Detect which cell encompasses the target text, then output its (x, y) center coordinate. 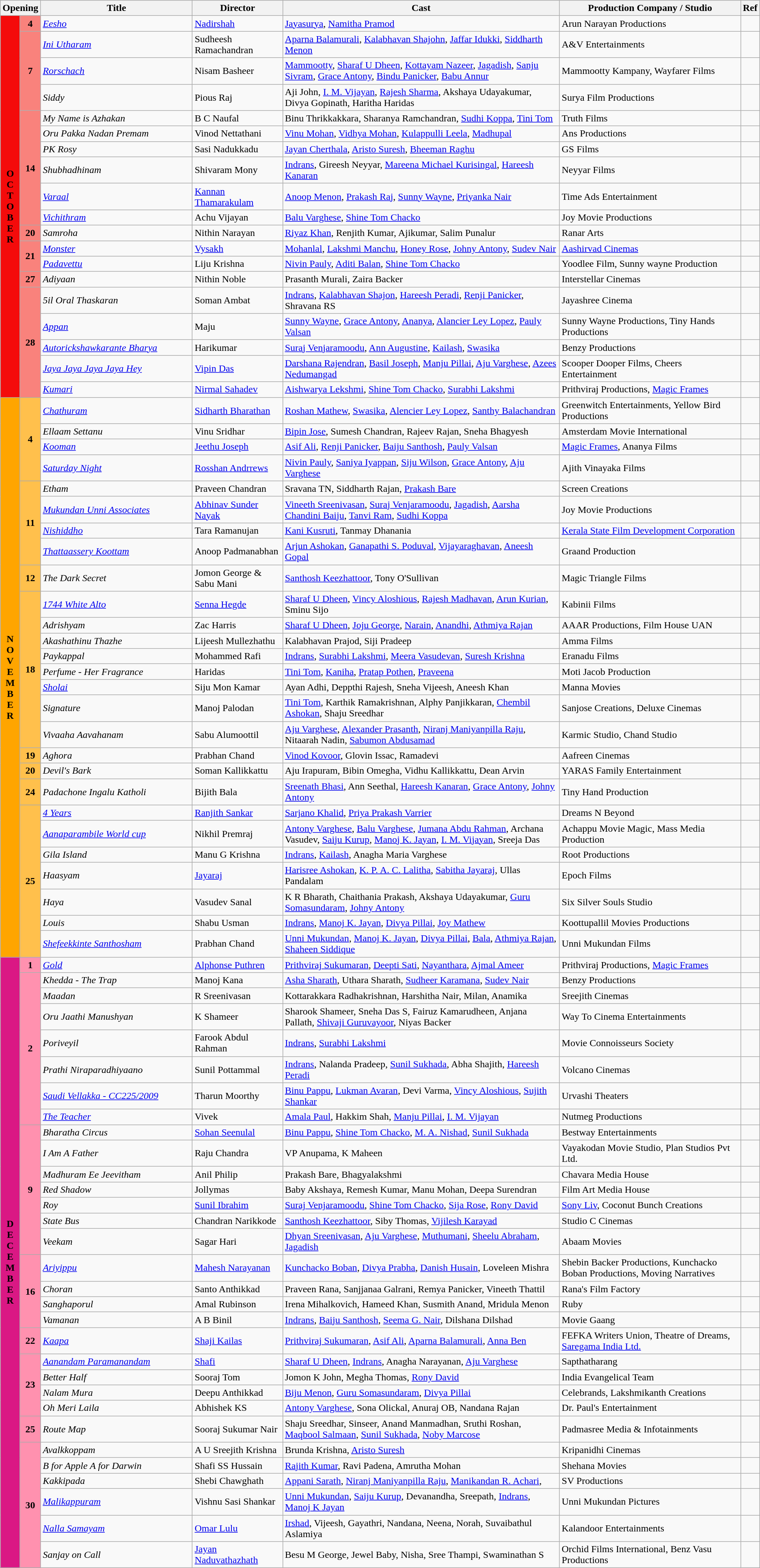
Ans Productions (650, 134)
Eranadu Films (650, 656)
Vipin Das (237, 369)
Sharook Shameer, Sneha Das S, Fairuz Kamarudheen, Anjana Pallath, Shivaji Guruvayoor, Niyas Backer (421, 1017)
Unni Mukundan, Saiju Kurup, Devanandha, Sreepath, Indrans, Manoj K Jayan (421, 1502)
VP Anupama, K Maheen (421, 1153)
Manoj Palodan (237, 708)
Maadan (117, 996)
Unni Mukundan Films (650, 944)
I Am A Father (117, 1153)
Prithviraj Sukumaran, Deepti Sati, Nayanthara, Ajmal Ameer (421, 965)
Sunil Ibrahim (237, 1205)
Dreams N Beyond (650, 813)
Chandran Narikkode (237, 1220)
Ranar Arts (650, 233)
Bijith Bala (237, 792)
Paykappal (117, 656)
B C Naufal (237, 118)
Karmic Studio, Chand Studio (650, 734)
Binu Thrikkakkara, Sharanya Ramchandran, Sudhi Koppa, Tini Tom (421, 118)
Jeethu Joseph (237, 447)
12 (30, 577)
A&V Entertainments (650, 45)
Nalla Samayam (117, 1528)
Sasi Nadukkadu (237, 149)
Deepu Anthikkad (237, 1393)
Indrans, Baiju Santhosh, Seema G. Nair, Dilshana Dilshad (421, 1320)
Aanaparambile World cup (117, 833)
14 (30, 168)
Monster (117, 248)
2 (30, 1049)
Prasanth Murali, Zaira Backer (421, 279)
A B Binil (237, 1320)
Senna Hegde (237, 604)
Ajith Vinayaka Films (650, 468)
Shaju Sreedhar, Sinseer, Anand Manmadhan, Sruthi Roshan, Maqbool Salmaan, Sunil Sukhada, Noby Marcose (421, 1429)
Khedda - The Trap (117, 980)
Anil Philip (237, 1174)
The Teacher (117, 1117)
Achu Vijayan (237, 217)
Ayan Adhi, Deppthi Rajesh, Sneha Vijeesh, Aneesh Khan (421, 687)
Ref (750, 8)
Prithviraj Sukumaran, Asif Ali, Aparna Balamurali, Anna Ben (421, 1341)
Nalam Mura (117, 1393)
Shebi Chawghath (237, 1481)
Amal Rubinson (237, 1304)
Celebrands, Lakshmikanth Creations (650, 1393)
Koottupallil Movies Productions (650, 923)
Balu Varghese, Shine Tom Chacko (421, 217)
23 (30, 1385)
Anoop Menon, Prakash Raj, Sunny Wayne, Priyanka Nair (421, 197)
Shefeekkinte Santhosham (117, 944)
Production Company / Studio (650, 8)
Tharun Moorthy (237, 1096)
Moti Jacob Production (650, 672)
Adiyaan (117, 279)
Santhosh Keezhattoor, Siby Thomas, Vijilesh Karayad (421, 1220)
Samroha (117, 233)
Tini Tom, Kaniha, Pratap Pothen, Praveena (421, 672)
Aju Varghese, Alexander Prasanth, Niranj Maniyanpilla Raju, Nitaarah Nadin, Sabumon Abdusamad (421, 734)
YARAS Family Entertainment (650, 771)
Opening (20, 8)
Sharaf U Dheen, Vincy Aloshious, Rajesh Madhavan, Arun Kurian, Sminu Sijo (421, 604)
Poriveyil (117, 1043)
Vinu Sridhar (237, 431)
Aparna Balamurali, Kalabhavan Shajohn, Jaffar Idukki, Siddharth Menon (421, 45)
Riyaz Khan, Renjith Kumar, Ajikumar, Salim Punalur (421, 233)
Shehana Movies (650, 1465)
Bipin Jose, Sumesh Chandran, Rajeev Rajan, Sneha Bhagyesh (421, 431)
Indrans, Kailash, Anagha Maria Varghese (421, 854)
Ariyippu (117, 1268)
Dr. Paul's Entertainment (650, 1408)
Kabinii Films (650, 604)
Akashathinu Thazhe (117, 641)
Chavara Media House (650, 1174)
11 (30, 523)
Appani Sarath, Niranj Maniyanpilla Raju, Manikandan R. Achari, (421, 1481)
Farook Abdul Rahman (237, 1043)
Orchid Films International, Benz Vasu Productions (650, 1555)
Vivek (237, 1117)
Omar Lulu (237, 1528)
My Name is Azhakan (117, 118)
K R Bharath, Chaithania Prakash, Akshaya Udayakumar, Guru Somasundaram, Johny Antony (421, 902)
Sunil Pottammal (237, 1070)
Interstellar Cinemas (650, 279)
The Dark Secret (117, 577)
28 (30, 342)
16 (30, 1291)
Sunny Wayne, Grace Antony, Ananya, Alancier Ley Lopez, Pauly Valsan (421, 327)
Perfume - Her Fragrance (117, 672)
Epoch Films (650, 876)
Cast (421, 8)
7 (30, 71)
Shafi (237, 1362)
9 (30, 1190)
Nutmeg Productions (650, 1117)
Sarjano Khalid, Priya Prakash Varrier (421, 813)
Praveen Chandran (237, 489)
Sholai (117, 687)
Nisam Basheer (237, 71)
Time Ads Entertainment (650, 197)
Scooper Dooper Films, Cheers Entertainment (650, 369)
Nivin Pauly, Aditi Balan, Shine Tom Chacko (421, 264)
Padmasree Media & Infotainments (650, 1429)
Liju Krishna (237, 264)
Rorschach (117, 71)
Indrans, Nalanda Pradeep, Sunil Sukhada, Abha Shajith, Hareesh Peradi (421, 1070)
Mohanlal, Lakshmi Manchu, Honey Rose, Johny Antony, Sudev Nair (421, 248)
Darshana Rajendran, Basil Joseph, Manju Pillai, Aju Varghese, Azees Nedumangad (421, 369)
Magic Frames, Ananya Films (650, 447)
Manna Movies (650, 687)
Sony Liv, Coconut Bunch Creations (650, 1205)
Aafreen Cinemas (650, 755)
Graand Production (650, 552)
Sanjose Creations, Deluxe Cinemas (650, 708)
Kalandoor Entertainments (650, 1528)
Gila Island (117, 854)
Sooraj Tom (237, 1377)
Studio C Cinemas (650, 1220)
24 (30, 792)
Vinod Kovoor, Glovin Issac, Ramadevi (421, 755)
Tiny Hand Production (650, 792)
Oh Meri Laila (117, 1408)
Kaapa (117, 1341)
Movie Gaang (650, 1320)
Signature (117, 708)
Vivaaha Aavahanam (117, 734)
Raju Chandra (237, 1153)
Soman Kallikkattu (237, 771)
Oru Jaathi Manushyan (117, 1017)
Tara Ramanujan (237, 530)
Arjun Ashokan, Ganapathi S. Poduval, Vijayaraghavan, Aneesh Gopal (421, 552)
18 (30, 670)
Manoj Kana (237, 980)
Rajith Kumar, Ravi Padena, Amrutha Mohan (421, 1465)
Jayashree Cinema (650, 301)
Kalabhavan Prajod, Siji Pradeep (421, 641)
Dhyan Sreenivasan, Aju Varghese, Muthumani, Sheelu Abraham, Jagadish (421, 1242)
Bharatha Circus (117, 1132)
Six Silver Souls Studio (650, 902)
27 (30, 279)
Vichithram (117, 217)
Sanghaporul (117, 1304)
Biju Menon, Guru Somasundaram, Divya Pillai (421, 1393)
Mukundan Unni Associates (117, 509)
Nivin Pauly, Saniya Iyappan, Siju Wilson, Grace Antony, Aju Varghese (421, 468)
Movie Connoisseurs Society (650, 1043)
Kakkipada (117, 1481)
Shivaram Mony (237, 170)
Jaya Jaya Jaya Jaya Hey (117, 369)
Vayakodan Movie Studio, Plan Studios Pvt Ltd. (650, 1153)
Aghora (117, 755)
Mammootty, Sharaf U Dheen, Kottayam Nazeer, Jagadish, Sanju Sivram, Grace Antony, Bindu Panicker, Babu Annur (421, 71)
Besu M George, Jewel Baby, Nisha, Sree Thampi, Swaminathan S (421, 1555)
Baby Akshaya, Remesh Kumar, Manu Mohan, Deepa Surendran (421, 1190)
Soman Ambat (237, 301)
Amma Films (650, 641)
Zac Harris (237, 625)
Padachone Ingalu Katholi (117, 792)
Gold (117, 965)
Sharaf U Dheen, Indrans, Anagha Narayanan, Aju Varghese (421, 1362)
Jayasurya, Namitha Pramod (421, 24)
Harisree Ashokan, K. P. A. C. Lalitha, Sabitha Jayaraj, Ullas Pandalam (421, 876)
Way To Cinema Entertainments (650, 1017)
Surya Film Productions (650, 97)
30 (30, 1505)
Magic Triangle Films (650, 577)
State Bus (117, 1220)
Tini Tom, Karthik Ramakrishnan, Alphy Panjikkaran, Chembil Ashokan, Shaju Sreedhar (421, 708)
Yoodlee Film, Sunny wayne Production (650, 264)
Jayan Cherthala, Aristo Suresh, Bheeman Raghu (421, 149)
Nirmal Sahadev (237, 389)
Route Map (117, 1429)
Ellaam Settanu (117, 431)
Sunny Wayne Productions, Tiny Hands Productions (650, 327)
Shebin Backer Productions, Kunchacko Boban Productions, Moving Narratives (650, 1268)
Ruby (650, 1304)
Roshan Mathew, Swasika, Alencier Ley Lopez, Santhy Balachandran (421, 410)
K Shameer (237, 1017)
Kripanidhi Cinemas (650, 1450)
Shaji Kailas (237, 1341)
Nadirshah (237, 24)
Haya (117, 902)
Truth Films (650, 118)
Siju Mon Kamar (237, 687)
Saudi Vellakka - CC225/2009 (117, 1096)
Sohan Seenulal (237, 1132)
Kannan Thamarakulam (237, 197)
Santhosh Keezhattoor, Tony O'Sullivan (421, 577)
Aju Irapuram, Bibin Omegha, Vidhu Kallikkattu, Dean Arvin (421, 771)
Indrans, Gireesh Neyyar, Mareena Michael Kurisingal, Hareesh Kanaran (421, 170)
Sudheesh Ramachandran (237, 45)
Greenwitch Entertainments, Yellow Bird Productions (650, 410)
Urvashi Theaters (650, 1096)
Jomon K John, Megha Thomas, Rony David (421, 1377)
FEFKA Writers Union, Theatre of Dreams, Saregama India Ltd. (650, 1341)
Etham (117, 489)
Padavettu (117, 264)
Root Productions (650, 854)
Kani Kusruti, Tanmay Dhanania (421, 530)
Brunda Krishna, Aristo Suresh (421, 1450)
Irena Mihalkovich, Hameed Khan, Susmith Anand, Mridula Menon (421, 1304)
Aji John, I. M. Vijayan, Rajesh Sharma, Akshaya Udayakumar, Divya Gopinath, Haritha Haridas (421, 97)
Aashirvad Cinemas (650, 248)
Chathuram (117, 410)
Sanjay on Call (117, 1555)
Nishiddho (117, 530)
Sooraj Sukumar Nair (237, 1429)
Indrans, Kalabhavan Shajon, Hareesh Peradi, Renji Panicker, Shravana RS (421, 301)
Nithin Noble (237, 279)
Aanandam Paramanandam (117, 1362)
Rana's Film Factory (650, 1289)
India Evangelical Team (650, 1377)
1 (30, 965)
Siddy (117, 97)
Manu G Krishna (237, 854)
Maju (237, 327)
Unni Mukundan, Manoj K. Jayan, Divya Pillai, Bala, Athmiya Rajan, Shaheen Siddique (421, 944)
A U Sreejith Krishna (237, 1450)
Achappu Movie Magic, Mass Media Production (650, 833)
Kooman (117, 447)
Prathi Niraparadhiyaano (117, 1070)
Asha Sharath, Uthara Sharath, Sudheer Karamana, Sudev Nair (421, 980)
Asif Ali, Renji Panicker, Baiju Santhosh, Pauly Valsan (421, 447)
Haridas (237, 672)
Lijeesh Mullezhathu (237, 641)
Volcano Cinemas (650, 1070)
Sreejith Cinemas (650, 996)
5il Oral Thaskaran (117, 301)
Screen Creations (650, 489)
Sravana TN, Siddharth Rajan, Prakash Bare (421, 489)
B for Apple A for Darwin (117, 1465)
Unni Mukundan Pictures (650, 1502)
Varaal (117, 197)
Amala Paul, Hakkim Shah, Manju Pillai, I. M. Vijayan (421, 1117)
Adrishyam (117, 625)
Roy (117, 1205)
4 Years (117, 813)
Mammootty Kampany, Wayfarer Films (650, 71)
Vineeth Sreenivasan, Suraj Venjaramoodu, Jagadish, Aarsha Chandini Baiju, Tanvi Ram, Sudhi Koppa (421, 509)
Eesho (117, 24)
OCTOBER (11, 206)
Abhinav Sunder Nayak (237, 509)
Thattaassery Koottam (117, 552)
Sabu Alumoottil (237, 734)
Binu Pappu, Shine Tom Chacko, M. A. Nishad, Sunil Sukhada (421, 1132)
Rosshan Andrrews (237, 468)
Amsterdam Movie International (650, 431)
Antony Varghese, Sona Olickal, Anuraj OB, Nandana Rajan (421, 1408)
Madhuram Ee Jeevitham (117, 1174)
Antony Varghese, Balu Varghese, Jumana Abdu Rahman, Archana Vasudev, Saiju Kurup, Manoj K. Jayan, I. M. Vijayan, Sreeja Das (421, 833)
Aishwarya Lekshmi, Shine Tom Chacko, Surabhi Lakshmi (421, 389)
Devil's Bark (117, 771)
Suraj Venjaramoodu, Ann Augustine, Kailash, Swasika (421, 348)
Arun Narayan Productions (650, 24)
SV Productions (650, 1481)
Kumari (117, 389)
Mohammed Rafi (237, 656)
Santo Anthikkad (237, 1289)
R Sreenivasan (237, 996)
Sharaf U Dheen, Joju George, Narain, Anandhi, Athmiya Rajan (421, 625)
Red Shadow (117, 1190)
Oru Pakka Nadan Premam (117, 134)
Vamanan (117, 1320)
Louis (117, 923)
Avalkkoppam (117, 1450)
Saturday Night (117, 468)
Veekam (117, 1242)
1744 White Alto (117, 604)
Sidharth Bharathan (237, 410)
Ranjith Sankar (237, 813)
Vinu Mohan, Vidhya Mohan, Kulappulli Leela, Madhupal (421, 134)
Indrans, Manoj K. Jayan, Divya Pillai, Joy Mathew (421, 923)
Jayan Naduvathazhath (237, 1555)
Film Art Media House (650, 1190)
Mahesh Narayanan (237, 1268)
Abhishek KS (237, 1408)
Pious Raj (237, 97)
Autorickshawkarante Bharya (117, 348)
21 (30, 256)
22 (30, 1341)
AAAR Productions, Film House UAN (650, 625)
Praveen Rana, Sanjjanaa Galrani, Remya Panicker, Vineeth Thattil (421, 1289)
Choran (117, 1289)
NOVEMBER (11, 677)
GS Films (650, 149)
19 (30, 755)
Abaam Movies (650, 1242)
Irshad, Vijeesh, Gayathri, Nandana, Neena, Norah, Suvaibathul Aslamiya (421, 1528)
Binu Pappu, Lukman Avaran, Devi Varma, Vincy Aloshious, Sujith Shankar (421, 1096)
Haasyam (117, 876)
Vysakh (237, 248)
Nikhil Premraj (237, 833)
Vasudev Sanal (237, 902)
PK Rosy (117, 149)
DECEMBER (11, 1263)
Better Half (117, 1377)
Title (117, 8)
Indrans, Surabhi Lakshmi, Meera Vasudevan, Suresh Krishna (421, 656)
Suraj Venjaramoodu, Shine Tom Chacko, Sija Rose, Rony David (421, 1205)
Sagar Hari (237, 1242)
Appan (117, 327)
Nithin Narayan (237, 233)
Neyyar Films (650, 170)
Prakash Bare, Bhagyalakshmi (421, 1174)
Sapthatharang (650, 1362)
Shabu Usman (237, 923)
Indrans, Surabhi Lakshmi (421, 1043)
Jomon George & Sabu Mani (237, 577)
Kottarakkara Radhakrishnan, Harshitha Nair, Milan, Anamika (421, 996)
Anoop Padmanabhan (237, 552)
Jayaraj (237, 876)
Jollymas (237, 1190)
Sreenath Bhasi, Ann Seethal, Hareesh Kanaran, Grace Antony, Johny Antony (421, 792)
Shafi SS Hussain (237, 1465)
Shubhadhinam (117, 170)
Malikappuram (117, 1502)
Harikumar (237, 348)
Vinod Nettathani (237, 134)
Ini Utharam (117, 45)
Vishnu Sasi Shankar (237, 1502)
Alphonse Puthren (237, 965)
Kunchacko Boban, Divya Prabha, Danish Husain, Loveleen Mishra (421, 1268)
Director (237, 8)
Bestway Entertainments (650, 1132)
Kerala State Film Development Corporation (650, 530)
